Return (x, y) of the center of cell containing provided text 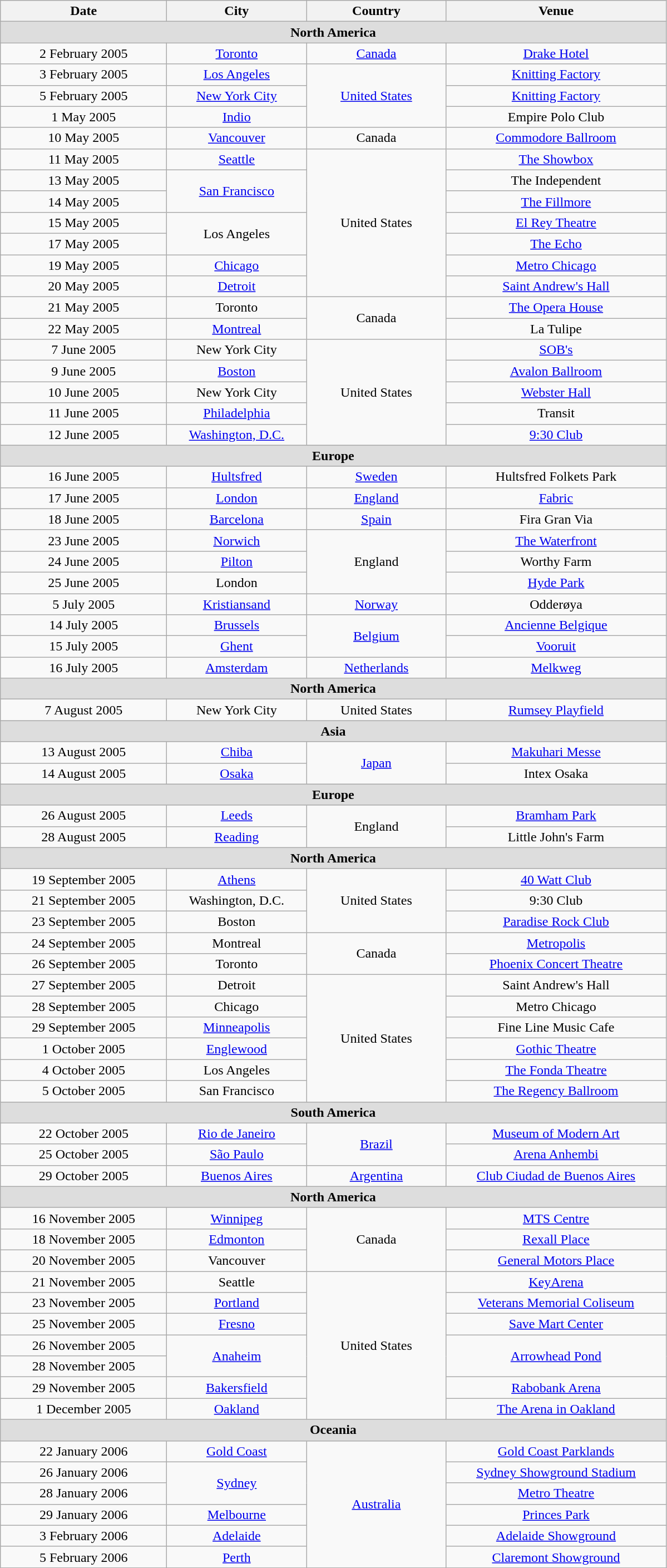
Brussels (237, 625)
23 November 2005 (83, 1303)
Netherlands (376, 668)
Club Ciudad de Buenos Aires (556, 1176)
9 June 2005 (83, 371)
SOB's (556, 350)
Avalon Ballroom (556, 371)
Metro Theatre (556, 1493)
The Fonda Theatre (556, 1070)
Oceania (333, 1430)
The Opera House (556, 308)
Arrowhead Pond (556, 1356)
19 September 2005 (83, 879)
10 May 2005 (83, 138)
10 June 2005 (83, 392)
Empire Polo Club (556, 117)
11 June 2005 (83, 413)
5 July 2005 (83, 604)
40 Watt Club (556, 879)
18 November 2005 (83, 1239)
Perth (237, 1557)
The Waterfront (556, 540)
Spain (376, 519)
Oakland (237, 1409)
KeyArena (556, 1281)
Reading (237, 837)
City (237, 11)
20 November 2005 (83, 1260)
Hyde Park (556, 583)
Veterans Memorial Coliseum (556, 1303)
Athens (237, 879)
Fresno (237, 1324)
Metropolis (556, 943)
Commodore Ballroom (556, 138)
Adelaide Showground (556, 1536)
1 May 2005 (83, 117)
Australia (376, 1504)
South America (333, 1112)
Paradise Rock Club (556, 921)
Norway (376, 604)
Gold Coast (237, 1451)
24 June 2005 (83, 561)
Sweden (376, 477)
Drake Hotel (556, 53)
Rio de Janeiro (237, 1133)
15 May 2005 (83, 223)
Country (376, 11)
Venue (556, 11)
The Arena in Oakland (556, 1409)
Hultsfred Folkets Park (556, 477)
Save Mart Center (556, 1324)
15 July 2005 (83, 647)
12 June 2005 (83, 435)
Adelaide (237, 1536)
Ancienne Belgique (556, 625)
Sydney Showground Stadium (556, 1472)
Transit (556, 413)
16 November 2005 (83, 1218)
26 September 2005 (83, 964)
28 January 2006 (83, 1493)
Edmonton (237, 1239)
Arena Anhembi (556, 1155)
Princes Park (556, 1515)
Asia (333, 731)
Portland (237, 1303)
29 November 2005 (83, 1388)
Japan (376, 763)
Englewood (237, 1049)
Rumsey Playfield (556, 710)
13 August 2005 (83, 752)
14 August 2005 (83, 773)
Fabric (556, 498)
21 November 2005 (83, 1281)
2 February 2005 (83, 53)
Argentina (376, 1176)
22 May 2005 (83, 329)
The Regency Ballroom (556, 1091)
4 October 2005 (83, 1070)
16 July 2005 (83, 668)
Little John's Farm (556, 837)
Claremont Showground (556, 1557)
17 June 2005 (83, 498)
28 September 2005 (83, 1007)
Gothic Theatre (556, 1049)
Anaheim (237, 1356)
Intex Osaka (556, 773)
The Fillmore (556, 201)
25 June 2005 (83, 583)
17 May 2005 (83, 244)
Webster Hall (556, 392)
Vooruit (556, 647)
El Rey Theatre (556, 223)
Ghent (237, 647)
1 October 2005 (83, 1049)
Hultsfred (237, 477)
Norwich (237, 540)
Fine Line Music Cafe (556, 1028)
3 February 2006 (83, 1536)
7 June 2005 (83, 350)
14 May 2005 (83, 201)
Buenos Aires (237, 1176)
Sydney (237, 1483)
Pilton (237, 561)
23 September 2005 (83, 921)
The Showbox (556, 159)
25 October 2005 (83, 1155)
27 September 2005 (83, 985)
21 May 2005 (83, 308)
The Independent (556, 180)
Osaka (237, 773)
General Motors Place (556, 1260)
La Tulipe (556, 329)
29 October 2005 (83, 1176)
Minneapolis (237, 1028)
21 September 2005 (83, 900)
29 September 2005 (83, 1028)
Indio (237, 117)
Fira Gran Via (556, 519)
Worthy Farm (556, 561)
Barcelona (237, 519)
26 November 2005 (83, 1345)
Rexall Place (556, 1239)
13 May 2005 (83, 180)
Kristiansand (237, 604)
MTS Centre (556, 1218)
5 February 2006 (83, 1557)
5 February 2005 (83, 96)
16 June 2005 (83, 477)
Rabobank Arena (556, 1388)
7 August 2005 (83, 710)
Winnipeg (237, 1218)
24 September 2005 (83, 943)
Odderøya (556, 604)
28 November 2005 (83, 1367)
Philadelphia (237, 413)
The Echo (556, 244)
São Paulo (237, 1155)
Phoenix Concert Theatre (556, 964)
14 July 2005 (83, 625)
Melbourne (237, 1515)
Melkweg (556, 668)
Gold Coast Parklands (556, 1451)
Brazil (376, 1144)
Museum of Modern Art (556, 1133)
Leeds (237, 816)
Date (83, 11)
3 February 2005 (83, 75)
18 June 2005 (83, 519)
Bakersfield (237, 1388)
Makuhari Messe (556, 752)
19 May 2005 (83, 265)
22 January 2006 (83, 1451)
Bramham Park (556, 816)
29 January 2006 (83, 1515)
28 August 2005 (83, 837)
23 June 2005 (83, 540)
5 October 2005 (83, 1091)
22 October 2005 (83, 1133)
Chiba (237, 752)
11 May 2005 (83, 159)
26 August 2005 (83, 816)
26 January 2006 (83, 1472)
Amsterdam (237, 668)
Belgium (376, 636)
1 December 2005 (83, 1409)
20 May 2005 (83, 287)
25 November 2005 (83, 1324)
